Capture the cell that displays the provided text and extract its [X, Y] central coordinate. 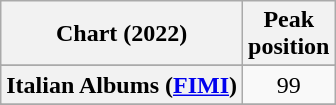
Chart (2022) [122, 34]
99 [289, 85]
Peakposition [289, 34]
Italian Albums (FIMI) [122, 85]
